Identify which cell holds the provided text, then report its [x, y] central coordinate. 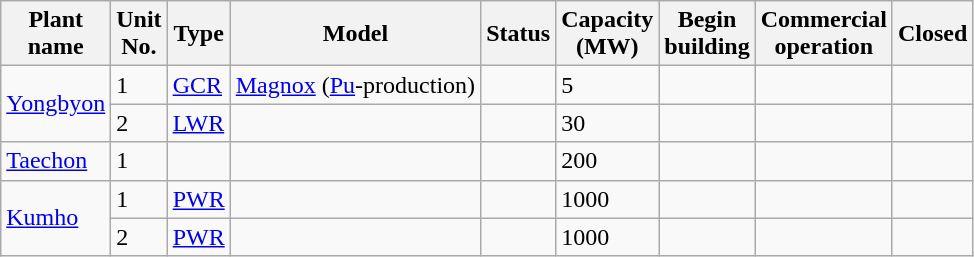
Type [198, 34]
Model [355, 34]
5 [608, 85]
Closed [932, 34]
Capacity(MW) [608, 34]
GCR [198, 85]
200 [608, 161]
LWR [198, 123]
Plantname [56, 34]
Status [518, 34]
Beginbuilding [707, 34]
Taechon [56, 161]
Magnox (Pu-production) [355, 85]
30 [608, 123]
Commercialoperation [824, 34]
UnitNo. [139, 34]
Yongbyon [56, 104]
Kumho [56, 218]
